Find where the given text appears and provide that cell's center as (X, Y) coordinate. 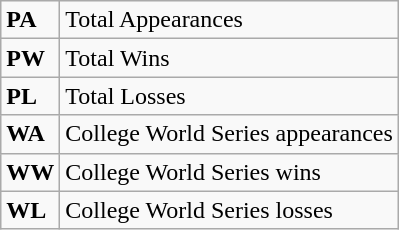
Total Appearances (230, 20)
PL (30, 96)
WA (30, 134)
PW (30, 58)
College World Series appearances (230, 134)
Total Losses (230, 96)
WW (30, 172)
College World Series wins (230, 172)
WL (30, 210)
College World Series losses (230, 210)
Total Wins (230, 58)
PA (30, 20)
